Return (X, Y) of the center of cell containing provided text 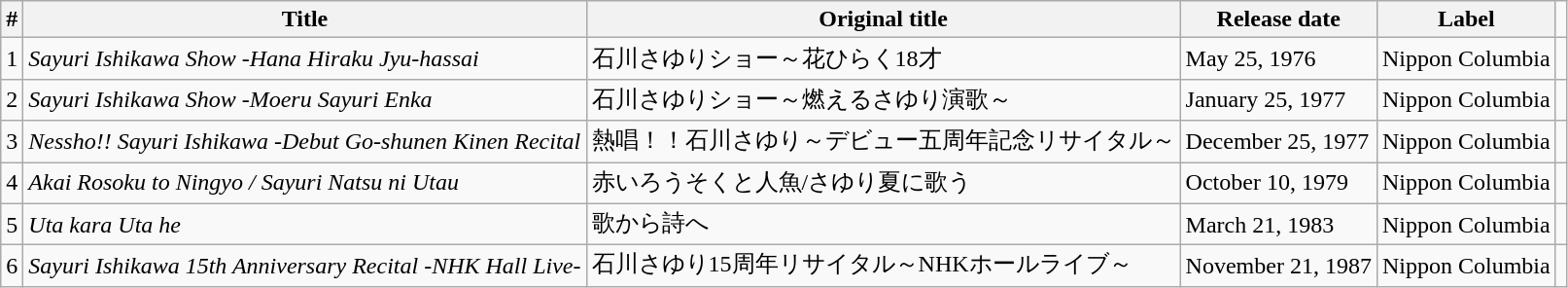
2 (12, 99)
赤いろうそくと人魚/さゆり夏に歌う (883, 183)
Label (1466, 19)
歌から詩へ (883, 224)
January 25, 1977 (1278, 99)
3 (12, 142)
December 25, 1977 (1278, 142)
4 (12, 183)
Sayuri Ishikawa 15th Anniversary Recital -NHK Hall Live- (305, 267)
Uta kara Uta he (305, 224)
Akai Rosoku to Ningyo / Sayuri Natsu ni Utau (305, 183)
Sayuri Ishikawa Show -Moeru Sayuri Enka (305, 99)
Sayuri Ishikawa Show -Hana Hiraku Jyu-hassai (305, 58)
1 (12, 58)
6 (12, 267)
5 (12, 224)
Title (305, 19)
石川さゆりショー～花ひらく18才 (883, 58)
# (12, 19)
石川さゆり15周年リサイタル～NHKホールライブ～ (883, 267)
October 10, 1979 (1278, 183)
Release date (1278, 19)
May 25, 1976 (1278, 58)
石川さゆりショー～燃えるさゆり演歌～ (883, 99)
March 21, 1983 (1278, 224)
Original title (883, 19)
Nessho!! Sayuri Ishikawa -Debut Go-shunen Kinen Recital (305, 142)
熱唱！！石川さゆり～デビュー五周年記念リサイタル～ (883, 142)
November 21, 1987 (1278, 267)
